Identify which cell holds the provided text, then report its (x, y) central coordinate. 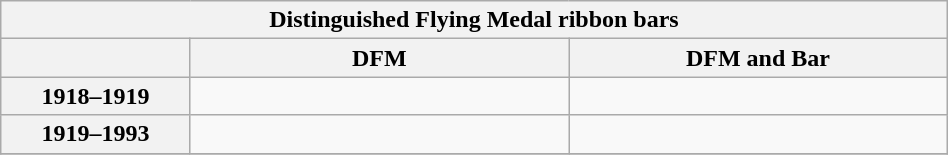
DFM and Bar (758, 58)
DFM (380, 58)
1919–1993 (96, 134)
1918–1919 (96, 96)
Distinguished Flying Medal ribbon bars (474, 20)
